Determine the (X, Y) coordinate at the center of the cell enclosing the given text.  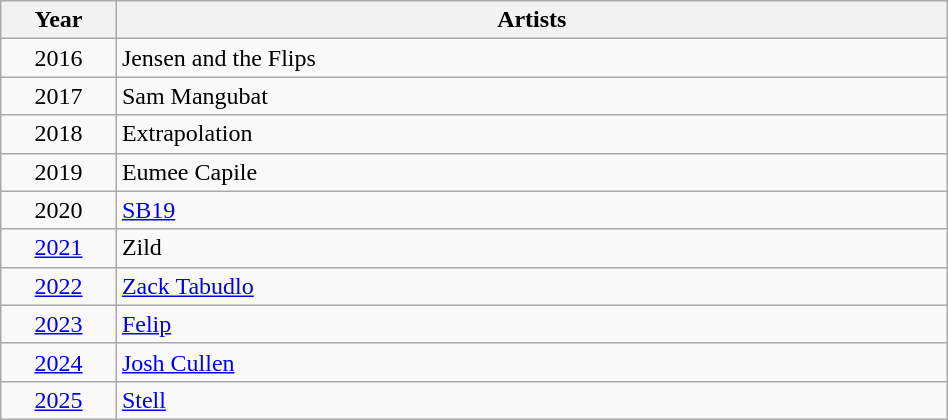
2022 (59, 286)
Felip (532, 324)
2024 (59, 362)
Sam Mangubat (532, 96)
2020 (59, 210)
2025 (59, 400)
2021 (59, 248)
Zack Tabudlo (532, 286)
Jensen and the Flips (532, 58)
2017 (59, 96)
Extrapolation (532, 134)
2023 (59, 324)
2016 (59, 58)
2018 (59, 134)
Josh Cullen (532, 362)
Zild (532, 248)
Eumee Capile (532, 172)
SB19 (532, 210)
Year (59, 20)
Stell (532, 400)
2019 (59, 172)
Artists (532, 20)
